From the cell containing the given text, extract its center point as [x, y] coordinate. 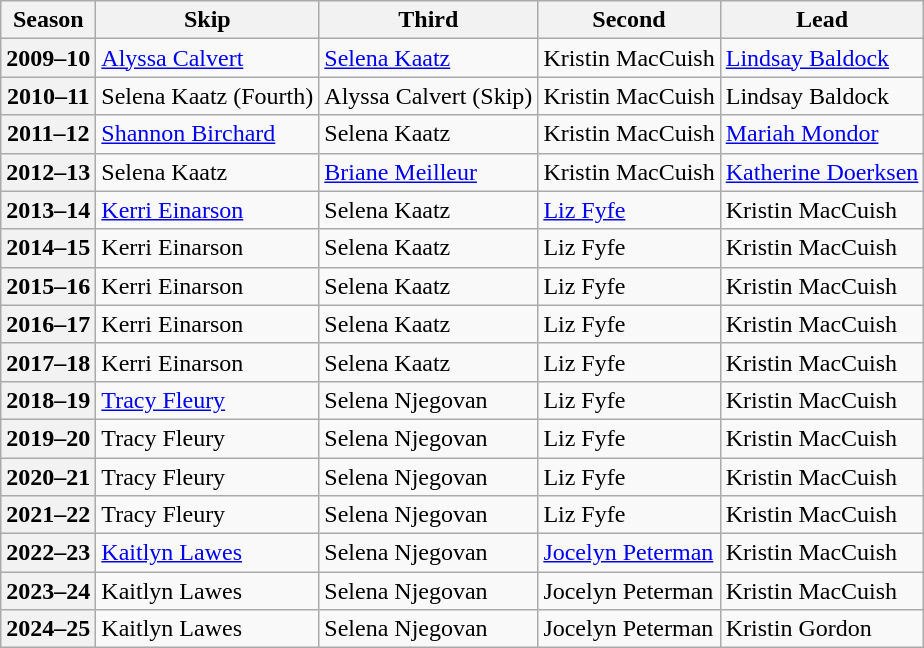
2013–14 [48, 210]
Mariah Mondor [822, 134]
2018–19 [48, 400]
Season [48, 20]
2020–21 [48, 477]
Kristin Gordon [822, 629]
2012–13 [48, 172]
2010–11 [48, 96]
2009–10 [48, 58]
2014–15 [48, 248]
2017–18 [48, 362]
Katherine Doerksen [822, 172]
2016–17 [48, 324]
Skip [208, 20]
Lead [822, 20]
2015–16 [48, 286]
2019–20 [48, 438]
Alyssa Calvert [208, 58]
Alyssa Calvert (Skip) [428, 96]
Shannon Birchard [208, 134]
2024–25 [48, 629]
2011–12 [48, 134]
Third [428, 20]
2021–22 [48, 515]
2022–23 [48, 553]
Selena Kaatz (Fourth) [208, 96]
Briane Meilleur [428, 172]
Second [629, 20]
2023–24 [48, 591]
